Provide the (X, Y) coordinate of the cell's center where the given text is located.  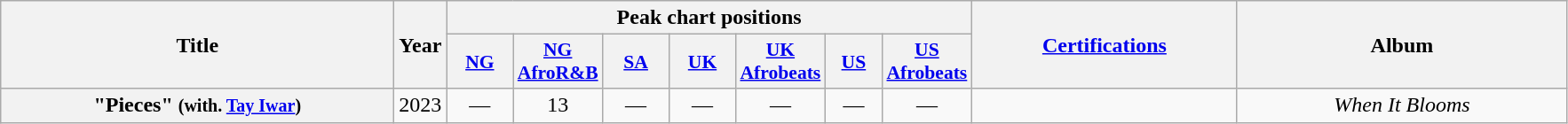
SA (636, 62)
USAfrobeats (927, 62)
UK (703, 62)
UKAfrobeats (780, 62)
Peak chart positions (709, 18)
US (853, 62)
Title (197, 44)
2023 (421, 105)
Album (1401, 44)
13 (558, 105)
Year (421, 44)
NGAfroR&B (558, 62)
Certifications (1105, 44)
When It Blooms (1401, 105)
NG (479, 62)
"Pieces" (with. Tay Iwar) (197, 105)
